Find where the given text appears and provide that cell's center as (x, y) coordinate. 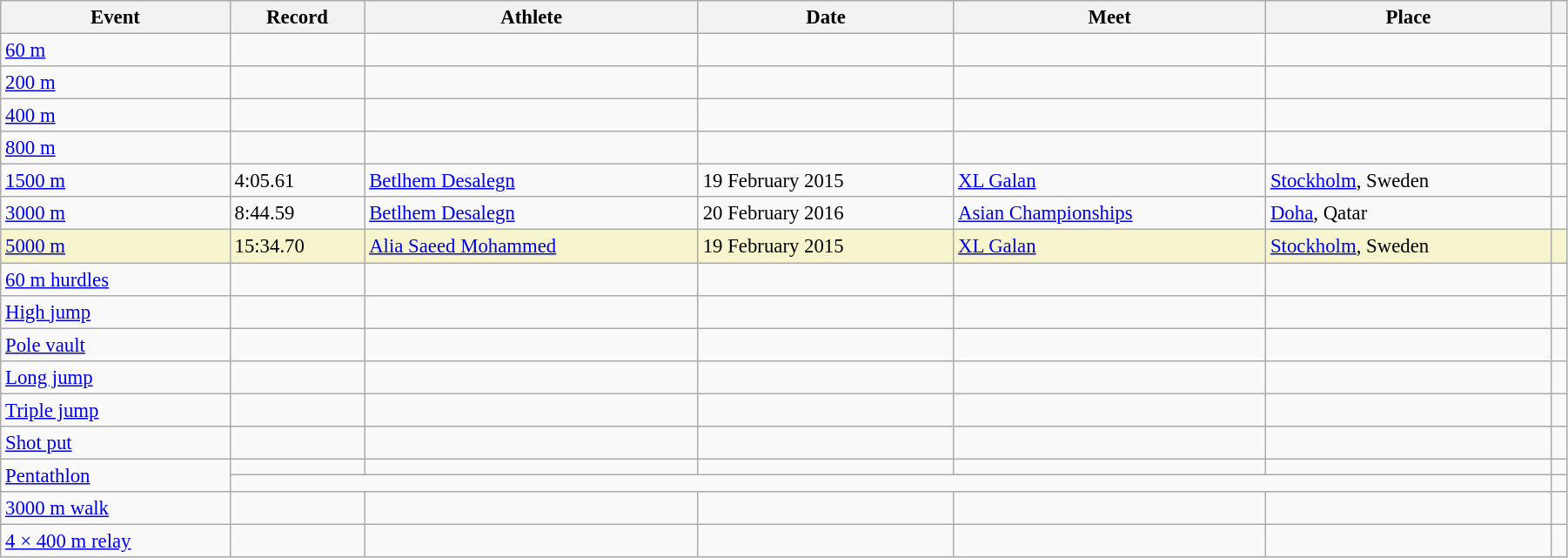
4 × 400 m relay (115, 541)
200 m (115, 83)
Long jump (115, 377)
1500 m (115, 181)
400 m (115, 116)
Event (115, 17)
Pentathlon (115, 475)
60 m (115, 50)
4:05.61 (298, 181)
Meet (1110, 17)
Date (825, 17)
60 m hurdles (115, 279)
20 February 2016 (825, 213)
Doha, Qatar (1409, 213)
High jump (115, 312)
Asian Championships (1110, 213)
Triple jump (115, 410)
800 m (115, 148)
8:44.59 (298, 213)
3000 m walk (115, 508)
Shot put (115, 443)
Record (298, 17)
Place (1409, 17)
15:34.70 (298, 246)
Athlete (532, 17)
3000 m (115, 213)
Pole vault (115, 345)
5000 m (115, 246)
Alia Saeed Mohammed (532, 246)
